Identify which cell holds the provided text, then report its [X, Y] central coordinate. 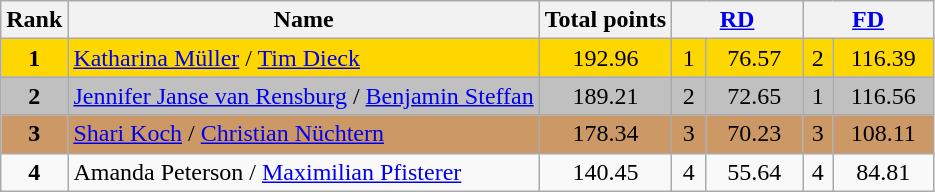
189.21 [605, 96]
55.64 [754, 172]
70.23 [754, 134]
84.81 [884, 172]
FD [868, 20]
Shari Koch / Christian Nüchtern [304, 134]
Name [304, 20]
178.34 [605, 134]
140.45 [605, 172]
Rank [34, 20]
Katharina Müller / Tim Dieck [304, 58]
72.65 [754, 96]
192.96 [605, 58]
76.57 [754, 58]
Jennifer Janse van Rensburg / Benjamin Steffan [304, 96]
116.39 [884, 58]
116.56 [884, 96]
Amanda Peterson / Maximilian Pfisterer [304, 172]
Total points [605, 20]
RD [738, 20]
108.11 [884, 134]
